From the cell containing the given text, extract its center point as (x, y) coordinate. 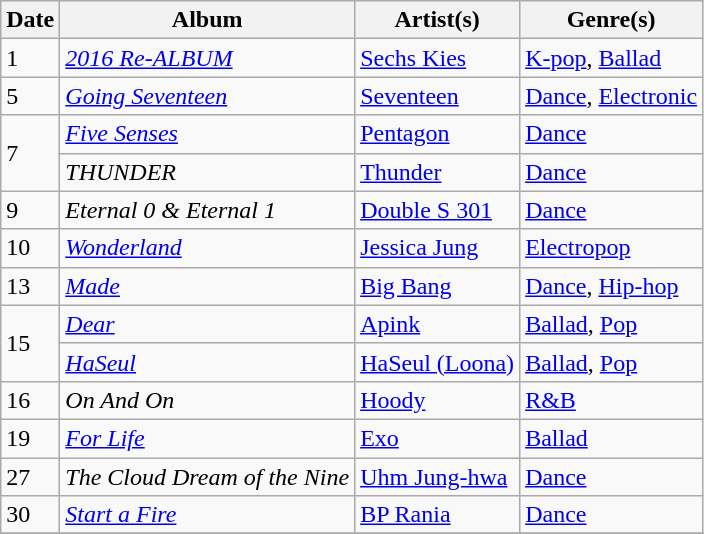
Date (30, 20)
Apink (438, 324)
BP Rania (438, 515)
Thunder (438, 172)
K-pop, Ballad (612, 58)
On And On (208, 400)
Dear (208, 324)
The Cloud Dream of the Nine (208, 477)
HaSeul (Loona) (438, 362)
Five Senses (208, 134)
Exo (438, 438)
30 (30, 515)
Sechs Kies (438, 58)
1 (30, 58)
R&B (612, 400)
Pentagon (438, 134)
16 (30, 400)
13 (30, 286)
Hoody (438, 400)
THUNDER (208, 172)
10 (30, 248)
2016 Re-ALBUM (208, 58)
27 (30, 477)
9 (30, 210)
Dance, Electronic (612, 96)
Uhm Jung-hwa (438, 477)
Album (208, 20)
Jessica Jung (438, 248)
Big Bang (438, 286)
Dance, Hip-hop (612, 286)
Seventeen (438, 96)
19 (30, 438)
Wonderland (208, 248)
For Life (208, 438)
Artist(s) (438, 20)
Double S 301 (438, 210)
HaSeul (208, 362)
7 (30, 153)
Electropop (612, 248)
Genre(s) (612, 20)
Ballad (612, 438)
Made (208, 286)
15 (30, 343)
Going Seventeen (208, 96)
Start a Fire (208, 515)
Eternal 0 & Eternal 1 (208, 210)
5 (30, 96)
